Detect which cell encompasses the target text, then output its (x, y) center coordinate. 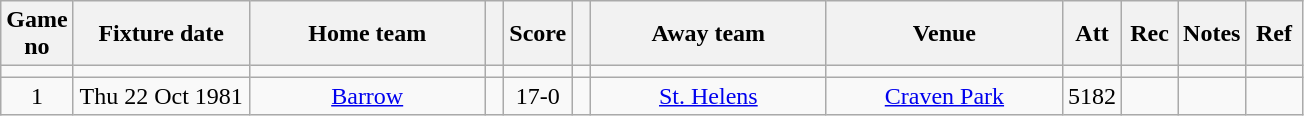
Craven Park (944, 96)
St. Helens (708, 96)
Barrow (367, 96)
Ref (1274, 34)
Thu 22 Oct 1981 (161, 96)
Notes (1212, 34)
Venue (944, 34)
Home team (367, 34)
5182 (1092, 96)
Game no (37, 34)
Rec (1150, 34)
Away team (708, 34)
17-0 (538, 96)
Fixture date (161, 34)
Score (538, 34)
1 (37, 96)
Att (1092, 34)
